Find where the given text appears and provide that cell's center as (X, Y) coordinate. 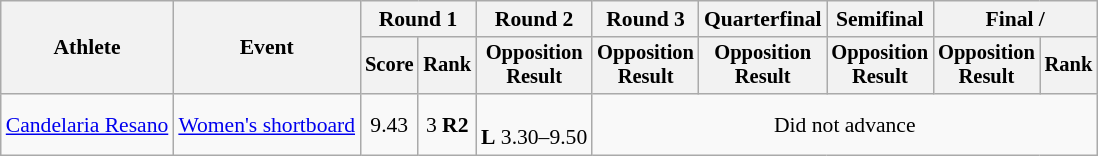
Candelaria Resano (88, 124)
3 R2 (447, 124)
Quarterfinal (763, 19)
L 3.30–9.50 (534, 124)
Semifinal (880, 19)
Round 3 (646, 19)
9.43 (389, 124)
Women's shortboard (266, 124)
Did not advance (844, 124)
Round 1 (418, 19)
Athlete (88, 48)
Score (389, 66)
Round 2 (534, 19)
Final / (1015, 19)
Event (266, 48)
